Identify which cell holds the provided text, then report its [X, Y] central coordinate. 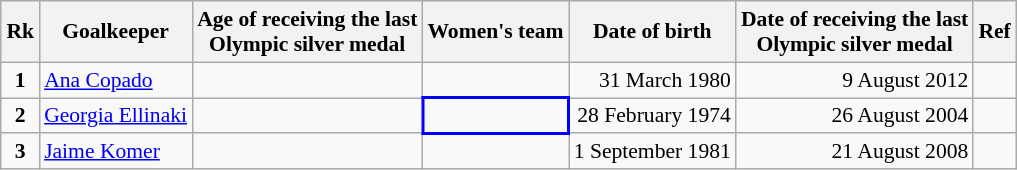
Date of receiving the lastOlympic silver medal [855, 32]
Age of receiving the lastOlympic silver medal [307, 32]
31 March 1980 [652, 80]
26 August 2004 [855, 116]
9 August 2012 [855, 80]
Ref [994, 32]
Goalkeeper [116, 32]
3 [20, 152]
Georgia Ellinaki [116, 116]
2 [20, 116]
21 August 2008 [855, 152]
28 February 1974 [652, 116]
Date of birth [652, 32]
1 September 1981 [652, 152]
Women's team [495, 32]
Rk [20, 32]
1 [20, 80]
Jaime Komer [116, 152]
Ana Copado [116, 80]
